Return the [x, y] coordinate for the center point of the cell that contains the specified text.  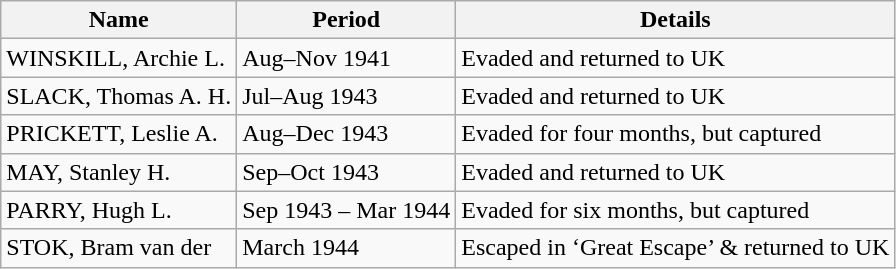
Sep 1943 – Mar 1944 [346, 210]
SLACK, Thomas A. H. [119, 96]
Escaped in ‘Great Escape’ & returned to UK [676, 248]
Sep–Oct 1943 [346, 172]
PRICKETT, Leslie A. [119, 134]
Aug–Dec 1943 [346, 134]
PARRY, Hugh L. [119, 210]
Details [676, 20]
March 1944 [346, 248]
Jul–Aug 1943 [346, 96]
STOK, Bram van der [119, 248]
Evaded for four months, but captured [676, 134]
WINSKILL, Archie L. [119, 58]
Evaded for six months, but captured [676, 210]
MAY, Stanley H. [119, 172]
Period [346, 20]
Aug–Nov 1941 [346, 58]
Name [119, 20]
